Search for the cell housing the specified text and yield its [X, Y] center coordinate. 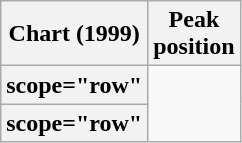
Chart (1999) [74, 34]
Peakposition [194, 34]
